Output the [x, y] coordinate of the center of the cell containing the given text.  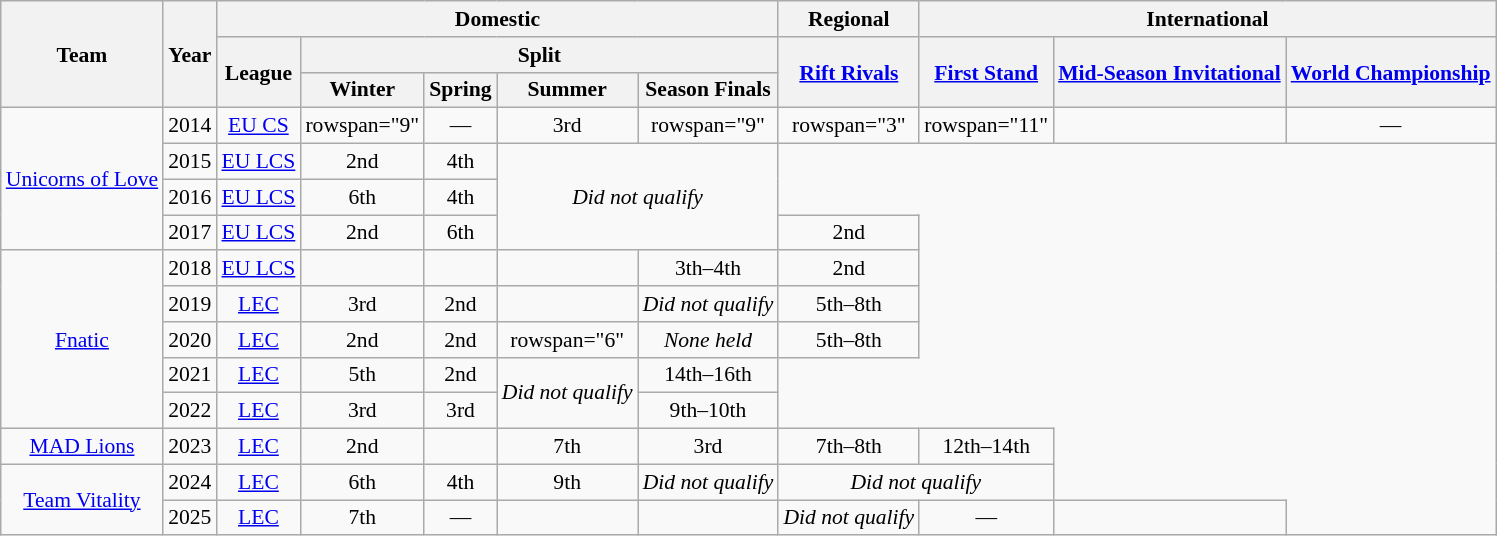
Winter [362, 90]
2019 [190, 304]
League [258, 72]
14th–16th [708, 375]
Season Finals [708, 90]
Summer [568, 90]
Domestic [497, 19]
Year [190, 54]
2022 [190, 411]
12th–14th [986, 447]
Unicorns of Love [82, 179]
International [1207, 19]
Split [539, 55]
7th–8th [848, 447]
5th [362, 375]
Fnatic [82, 340]
2016 [190, 197]
2020 [190, 340]
rowspan="11" [986, 126]
rowspan="3" [848, 126]
2014 [190, 126]
First Stand [986, 72]
3th–4th [708, 269]
Rift Rivals [848, 72]
9th–10th [708, 411]
9th [568, 482]
World Championship [1391, 72]
Regional [848, 19]
Team Vitality [82, 500]
2015 [190, 162]
2025 [190, 518]
2017 [190, 233]
EU CS [258, 126]
2024 [190, 482]
None held [708, 340]
MAD Lions [82, 447]
2021 [190, 375]
Team [82, 54]
rowspan="6" [568, 340]
Mid-Season Invitational [1170, 72]
2023 [190, 447]
Spring [460, 90]
2018 [190, 269]
